Output the (X, Y) coordinate of the center of the cell containing the given text.  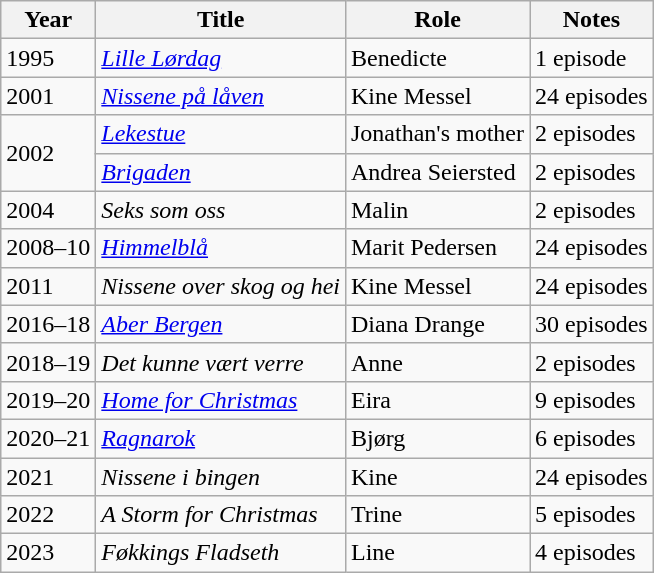
Diana Drange (437, 324)
2023 (48, 553)
Nissene over skog og hei (221, 286)
Nissene på låven (221, 96)
Role (437, 20)
2018–19 (48, 362)
Seks som oss (221, 210)
Line (437, 553)
Nissene i bingen (221, 477)
Lekestue (221, 134)
Kine (437, 477)
2002 (48, 153)
Eira (437, 400)
Føkkings Fladseth (221, 553)
30 episodes (592, 324)
Ragnarok (221, 438)
Anne (437, 362)
1 episode (592, 58)
Det kunne vært verre (221, 362)
2004 (48, 210)
Jonathan's mother (437, 134)
Aber Bergen (221, 324)
Trine (437, 515)
2019–20 (48, 400)
Bjørg (437, 438)
Himmelblå (221, 248)
9 episodes (592, 400)
Home for Christmas (221, 400)
Year (48, 20)
Title (221, 20)
4 episodes (592, 553)
Benedicte (437, 58)
Lille Lørdag (221, 58)
2001 (48, 96)
2022 (48, 515)
Notes (592, 20)
Brigaden (221, 172)
Marit Pedersen (437, 248)
5 episodes (592, 515)
2021 (48, 477)
2011 (48, 286)
6 episodes (592, 438)
Andrea Seiersted (437, 172)
2008–10 (48, 248)
1995 (48, 58)
A Storm for Christmas (221, 515)
Malin (437, 210)
2016–18 (48, 324)
2020–21 (48, 438)
